Pinpoint the cell where the given text exists, returning its [x, y] midpoint coordinate. 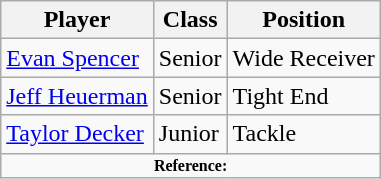
Jeff Heuerman [78, 96]
Tackle [304, 134]
Class [190, 20]
Evan Spencer [78, 58]
Reference: [191, 165]
Tight End [304, 96]
Taylor Decker [78, 134]
Wide Receiver [304, 58]
Position [304, 20]
Player [78, 20]
Junior [190, 134]
